Scan for the cell matching the given text and deliver its (x, y) coordinate at center. 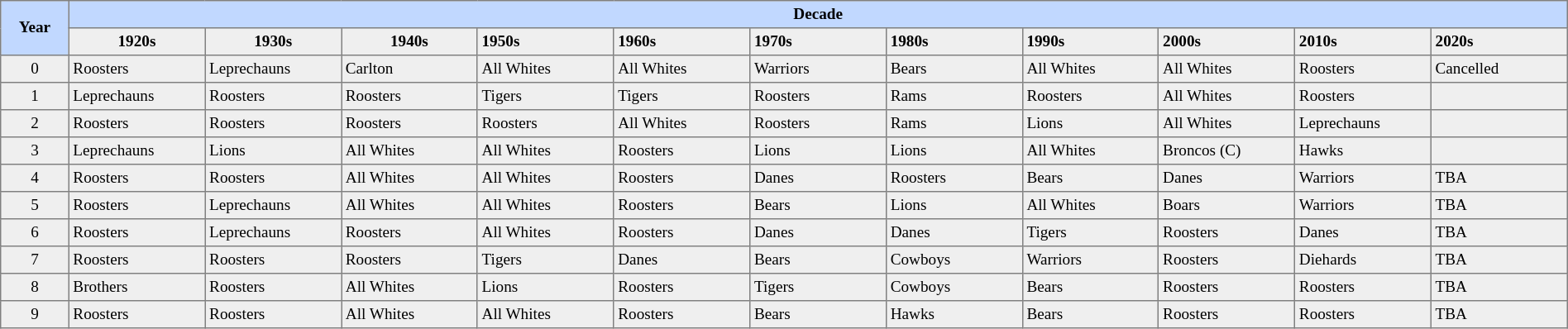
1930s (273, 41)
Carlton (410, 69)
4 (35, 179)
7 (35, 260)
1940s (410, 41)
Diehards (1363, 260)
2 (35, 124)
Boars (1227, 205)
Year (35, 28)
5 (35, 205)
1920s (137, 41)
0 (35, 69)
1 (35, 96)
1950s (546, 41)
Brothers (137, 288)
2010s (1363, 41)
1990s (1090, 41)
2020s (1499, 41)
Broncos (C) (1227, 150)
6 (35, 233)
2000s (1227, 41)
1960s (681, 41)
3 (35, 150)
1970s (819, 41)
9 (35, 314)
Cancelled (1499, 69)
Decade (818, 15)
1980s (954, 41)
8 (35, 288)
